Identify which cell holds the provided text, then report its (X, Y) central coordinate. 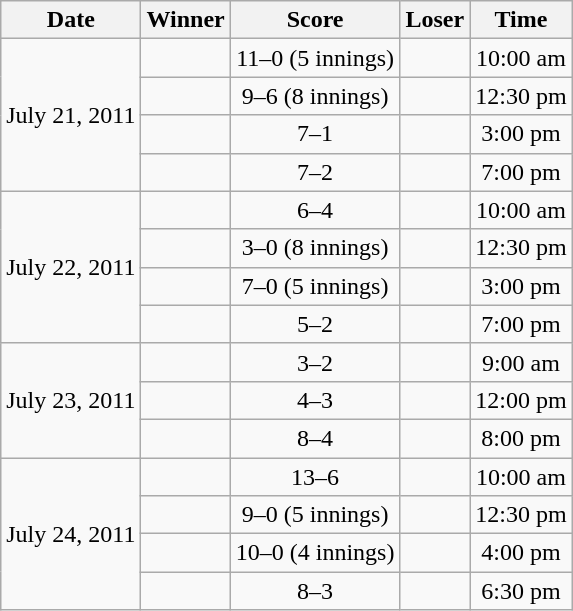
9–0 (5 innings) (315, 515)
8–4 (315, 438)
7–0 (5 innings) (315, 286)
5–2 (315, 324)
4:00 pm (521, 553)
July 22, 2011 (71, 267)
8:00 pm (521, 438)
4–3 (315, 400)
6:30 pm (521, 591)
13–6 (315, 477)
Loser (435, 20)
Time (521, 20)
12:00 pm (521, 400)
10–0 (4 innings) (315, 553)
3–0 (8 innings) (315, 248)
11–0 (5 innings) (315, 58)
July 23, 2011 (71, 400)
July 24, 2011 (71, 534)
July 21, 2011 (71, 115)
9:00 am (521, 362)
Winner (186, 20)
3–2 (315, 362)
Date (71, 20)
7–2 (315, 172)
6–4 (315, 210)
Score (315, 20)
8–3 (315, 591)
7–1 (315, 134)
9–6 (8 innings) (315, 96)
